Extract the [X, Y] coordinate from the center of the cell holding the provided text.  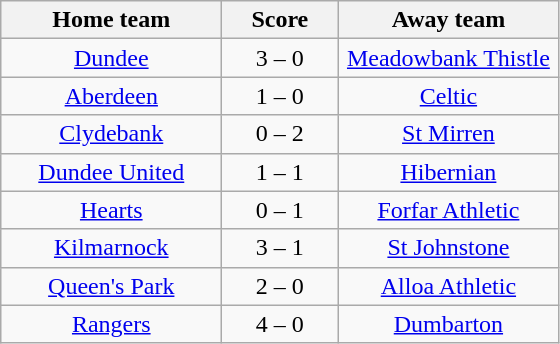
Dumbarton [448, 324]
0 – 1 [280, 210]
Rangers [112, 324]
Meadowbank Thistle [448, 58]
Celtic [448, 96]
2 – 0 [280, 286]
3 – 0 [280, 58]
1 – 0 [280, 96]
1 – 1 [280, 172]
Alloa Athletic [448, 286]
Hibernian [448, 172]
Dundee [112, 58]
3 – 1 [280, 248]
Hearts [112, 210]
St Johnstone [448, 248]
Score [280, 20]
Aberdeen [112, 96]
4 – 0 [280, 324]
Home team [112, 20]
Dundee United [112, 172]
Clydebank [112, 134]
Away team [448, 20]
0 – 2 [280, 134]
Queen's Park [112, 286]
St Mirren [448, 134]
Kilmarnock [112, 248]
Forfar Athletic [448, 210]
